Determine the (X, Y) coordinate at the center of the cell enclosing the given text.  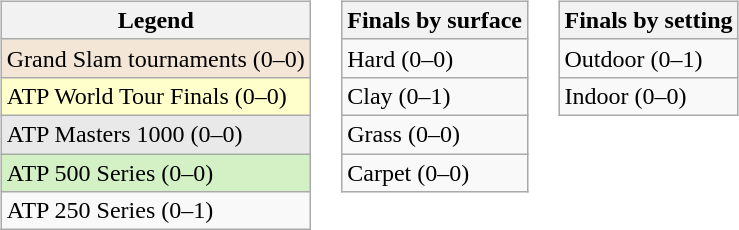
Grass (0–0) (435, 134)
ATP Masters 1000 (0–0) (156, 134)
ATP World Tour Finals (0–0) (156, 96)
Finals by surface (435, 20)
Finals by setting (648, 20)
ATP 500 Series (0–0) (156, 173)
Hard (0–0) (435, 58)
Legend (156, 20)
Clay (0–1) (435, 96)
Grand Slam tournaments (0–0) (156, 58)
Carpet (0–0) (435, 173)
Outdoor (0–1) (648, 58)
ATP 250 Series (0–1) (156, 211)
Indoor (0–0) (648, 96)
